Scan for the cell matching the given text and deliver its [X, Y] coordinate at center. 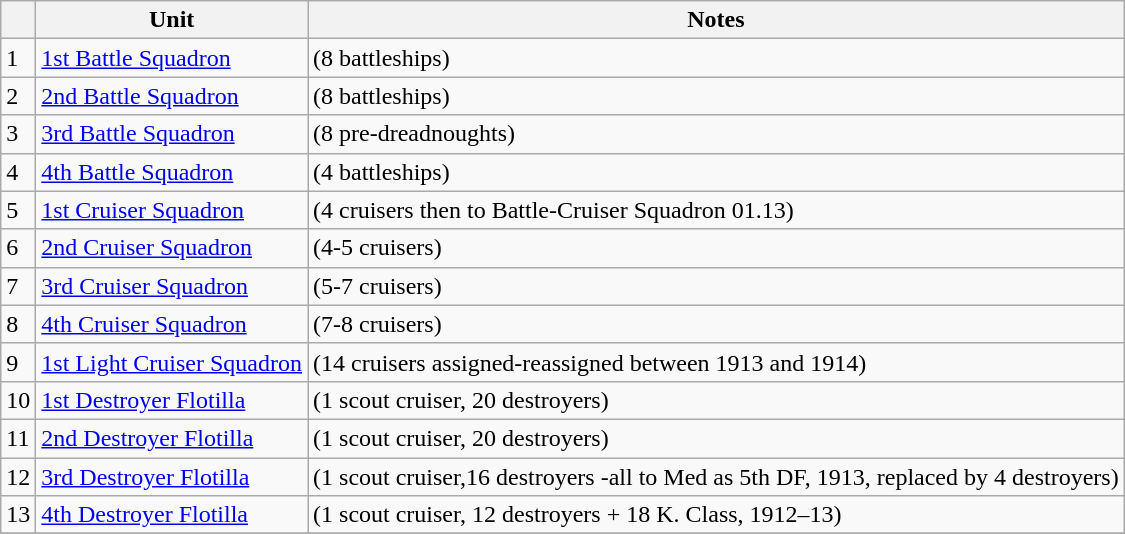
2 [18, 96]
12 [18, 477]
(14 cruisers assigned-reassigned between 1913 and 1914) [716, 362]
(7-8 cruisers) [716, 324]
(5-7 cruisers) [716, 286]
(8 pre-dreadnoughts) [716, 134]
(4-5 cruisers) [716, 248]
2nd Battle Squadron [172, 96]
2nd Destroyer Flotilla [172, 438]
1st Cruiser Squadron [172, 210]
4th Destroyer Flotilla [172, 515]
3rd Destroyer Flotilla [172, 477]
4th Cruiser Squadron [172, 324]
1st Destroyer Flotilla [172, 400]
Unit [172, 20]
1st Light Cruiser Squadron [172, 362]
1st Battle Squadron [172, 58]
7 [18, 286]
8 [18, 324]
(1 scout cruiser,16 destroyers -all to Med as 5th DF, 1913, replaced by 4 destroyers) [716, 477]
1 [18, 58]
4 [18, 172]
9 [18, 362]
3 [18, 134]
11 [18, 438]
2nd Cruiser Squadron [172, 248]
(1 scout cruiser, 12 destroyers + 18 K. Class, 1912–13) [716, 515]
3rd Cruiser Squadron [172, 286]
3rd Battle Squadron [172, 134]
Notes [716, 20]
13 [18, 515]
4th Battle Squadron [172, 172]
5 [18, 210]
10 [18, 400]
(4 cruisers then to Battle-Cruiser Squadron 01.13) [716, 210]
(4 battleships) [716, 172]
6 [18, 248]
